For the text-containing cell, return its midpoint in (x, y) coordinate format. 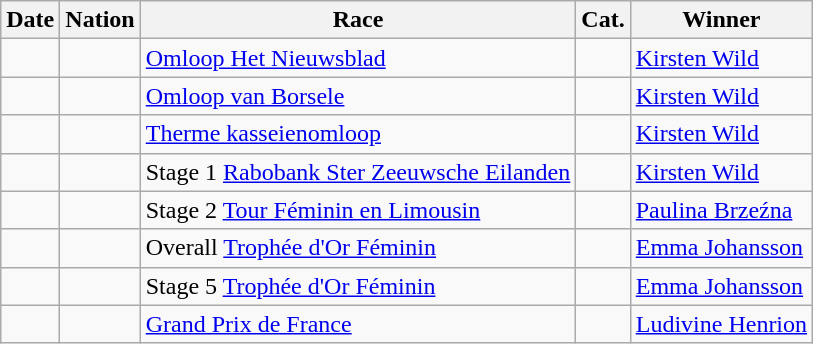
Winner (721, 20)
Omloop van Borsele (358, 96)
Overall Trophée d'Or Féminin (358, 248)
Race (358, 20)
Stage 2 Tour Féminin en Limousin (358, 210)
Cat. (603, 20)
Stage 5 Trophée d'Or Féminin (358, 286)
Omloop Het Nieuwsblad (358, 58)
Grand Prix de France (358, 324)
Stage 1 Rabobank Ster Zeeuwsche Eilanden (358, 172)
Therme kasseienomloop (358, 134)
Nation (100, 20)
Date (30, 20)
Paulina Brzeźna (721, 210)
Ludivine Henrion (721, 324)
